Find where the given text appears and provide that cell's center as [X, Y] coordinate. 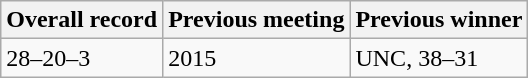
Previous winner [439, 20]
UNC, 38–31 [439, 58]
Overall record [82, 20]
Previous meeting [256, 20]
2015 [256, 58]
28–20–3 [82, 58]
